Provide the (X, Y) coordinate of the cell's center where the given text is located.  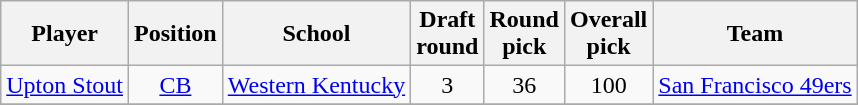
Team (755, 34)
Player (65, 34)
CB (176, 85)
School (316, 34)
36 (524, 85)
Upton Stout (65, 85)
Draftround (448, 34)
3 (448, 85)
Overallpick (608, 34)
Western Kentucky (316, 85)
100 (608, 85)
Position (176, 34)
San Francisco 49ers (755, 85)
Roundpick (524, 34)
